Extract the [X, Y] coordinate from the center of the cell holding the provided text.  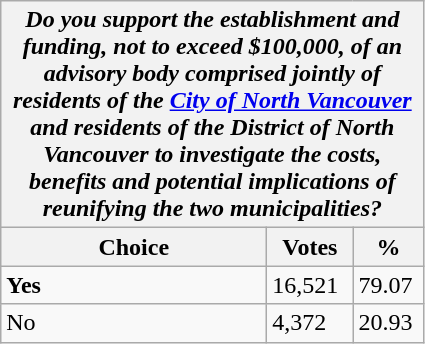
16,521 [310, 285]
20.93 [388, 323]
Yes [134, 285]
No [134, 323]
Votes [310, 247]
79.07 [388, 285]
% [388, 247]
Choice [134, 247]
4,372 [310, 323]
